Locate the cell with the specified text and output its [x, y] center coordinate. 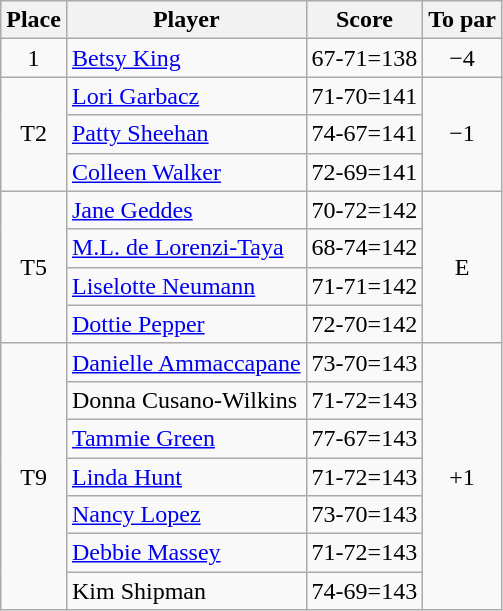
1 [34, 58]
Debbie Massey [186, 553]
77-67=143 [364, 438]
T9 [34, 476]
Linda Hunt [186, 477]
71-70=141 [364, 96]
Lori Garbacz [186, 96]
67-71=138 [364, 58]
Donna Cusano-Wilkins [186, 400]
M.L. de Lorenzi-Taya [186, 248]
To par [462, 20]
E [462, 267]
T5 [34, 267]
68-74=142 [364, 248]
Dottie Pepper [186, 324]
70-72=142 [364, 210]
74-67=141 [364, 134]
Nancy Lopez [186, 515]
Danielle Ammaccapane [186, 362]
Colleen Walker [186, 172]
Player [186, 20]
Place [34, 20]
T2 [34, 134]
72-69=141 [364, 172]
−1 [462, 134]
−4 [462, 58]
Tammie Green [186, 438]
Score [364, 20]
74-69=143 [364, 591]
Jane Geddes [186, 210]
Liselotte Neumann [186, 286]
71-71=142 [364, 286]
+1 [462, 476]
Betsy King [186, 58]
Kim Shipman [186, 591]
72-70=142 [364, 324]
Patty Sheehan [186, 134]
